Find where the given text appears and provide that cell's center as (X, Y) coordinate. 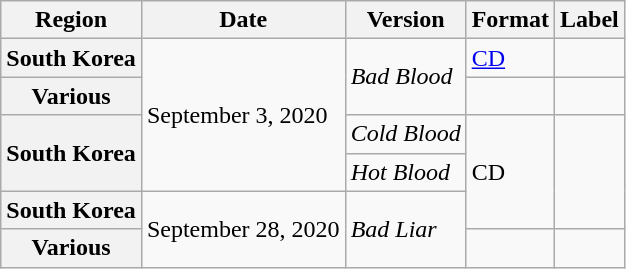
Hot Blood (406, 172)
Format (510, 20)
Region (72, 20)
Bad Blood (406, 77)
Label (590, 20)
September 3, 2020 (243, 115)
Cold Blood (406, 134)
Bad Liar (406, 229)
Date (243, 20)
September 28, 2020 (243, 229)
Version (406, 20)
